Determine the [X, Y] coordinate at the center of the cell enclosing the given text.  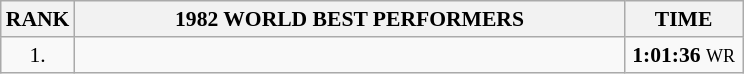
1. [38, 55]
RANK [38, 19]
1:01:36 WR [684, 55]
TIME [684, 19]
1982 WORLD BEST PERFORMERS [349, 19]
